Determine the [X, Y] coordinate at the center of the cell enclosing the given text.  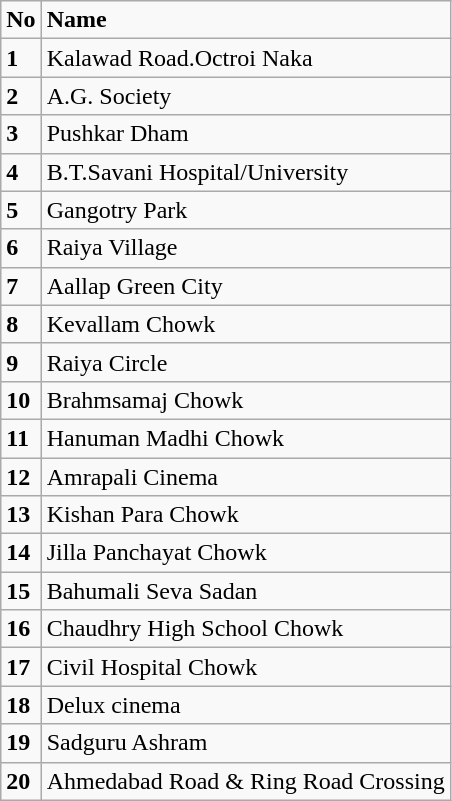
19 [21, 743]
Jilla Panchayat Chowk [246, 553]
16 [21, 629]
Hanuman Madhi Chowk [246, 438]
Kishan Para Chowk [246, 515]
Bahumali Seva Sadan [246, 591]
4 [21, 172]
No [21, 20]
8 [21, 324]
B.T.Savani Hospital/University [246, 172]
10 [21, 400]
A.G. Society [246, 96]
7 [21, 286]
1 [21, 58]
Delux cinema [246, 705]
9 [21, 362]
Gangotry Park [246, 210]
Raiya Circle [246, 362]
Brahmsamaj Chowk [246, 400]
12 [21, 477]
11 [21, 438]
5 [21, 210]
Ahmedabad Road & Ring Road Crossing [246, 781]
Name [246, 20]
20 [21, 781]
3 [21, 134]
15 [21, 591]
2 [21, 96]
13 [21, 515]
18 [21, 705]
Raiya Village [246, 248]
Pushkar Dham [246, 134]
Amrapali Cinema [246, 477]
Aallap Green City [246, 286]
14 [21, 553]
Kalawad Road.Octroi Naka [246, 58]
Chaudhry High School Chowk [246, 629]
Kevallam Chowk [246, 324]
Sadguru Ashram [246, 743]
6 [21, 248]
Civil Hospital Chowk [246, 667]
17 [21, 667]
